Return the (X, Y) coordinate for the center point of the cell that contains the specified text.  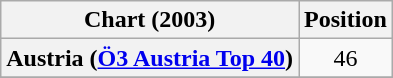
Austria (Ö3 Austria Top 40) (150, 58)
Chart (2003) (150, 20)
46 (346, 58)
Position (346, 20)
